Return the (X, Y) coordinate for the center point of the cell that contains the specified text.  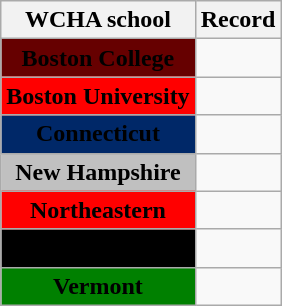
Boston College (98, 58)
Providence (98, 248)
Vermont (98, 286)
Record (238, 20)
New Hampshire (98, 172)
WCHA school (98, 20)
Connecticut (98, 134)
Northeastern (98, 210)
Boston University (98, 96)
